Determine the [X, Y] coordinate at the center of the cell enclosing the given text.  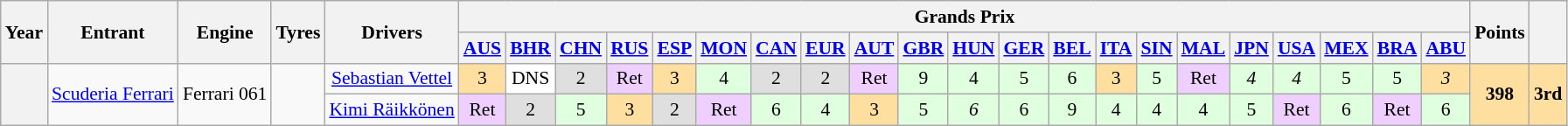
Kimi Räikkönen [392, 110]
Sebastian Vettel [392, 79]
MEX [1346, 48]
AUS [483, 48]
GER [1023, 48]
CHN [581, 48]
Ferrari 061 [226, 94]
Entrant [113, 31]
JPN [1251, 48]
ESP [674, 48]
Tyres [297, 31]
HUN [973, 48]
Drivers [392, 31]
CAN [777, 48]
ABU [1446, 48]
ITA [1116, 48]
MAL [1203, 48]
EUR [826, 48]
398 [1500, 94]
USA [1296, 48]
BHR [530, 48]
BRA [1397, 48]
RUS [630, 48]
Year [24, 31]
Scuderia Ferrari [113, 94]
Engine [226, 31]
BEL [1072, 48]
3rd [1548, 94]
AUT [875, 48]
MON [724, 48]
DNS [530, 79]
SIN [1157, 48]
Points [1500, 31]
GBR [923, 48]
Grands Prix [965, 17]
